Provide the (x, y) coordinate of the cell's center where the given text is located.  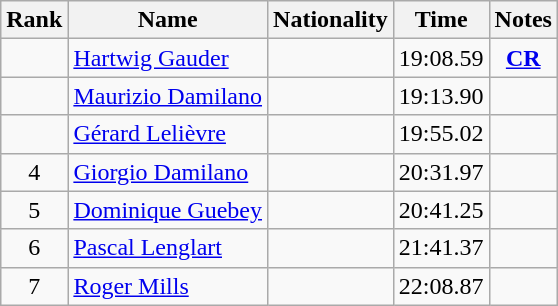
CR (523, 58)
19:13.90 (441, 96)
Dominique Guebey (168, 210)
19:55.02 (441, 134)
4 (34, 172)
Giorgio Damilano (168, 172)
Notes (523, 20)
Name (168, 20)
7 (34, 286)
22:08.87 (441, 286)
20:31.97 (441, 172)
19:08.59 (441, 58)
Roger Mills (168, 286)
20:41.25 (441, 210)
6 (34, 248)
Maurizio Damilano (168, 96)
5 (34, 210)
Pascal Lenglart (168, 248)
Time (441, 20)
Rank (34, 20)
21:41.37 (441, 248)
Hartwig Gauder (168, 58)
Gérard Lelièvre (168, 134)
Nationality (331, 20)
